From the cell containing the given text, extract its center point as [x, y] coordinate. 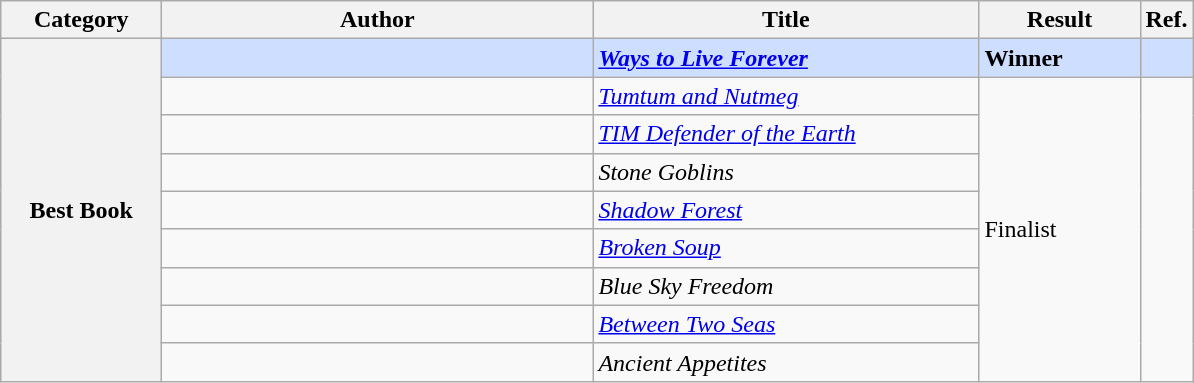
Finalist [1060, 229]
Ways to Live Forever [786, 58]
Between Two Seas [786, 324]
TIM Defender of the Earth [786, 134]
Stone Goblins [786, 172]
Category [82, 20]
Ref. [1166, 20]
Blue Sky Freedom [786, 286]
Best Book [82, 210]
Tumtum and Nutmeg [786, 96]
Winner [1060, 58]
Result [1060, 20]
Shadow Forest [786, 210]
Broken Soup [786, 248]
Title [786, 20]
Author [378, 20]
Ancient Appetites [786, 362]
